Find where the given text appears and provide that cell's center as (x, y) coordinate. 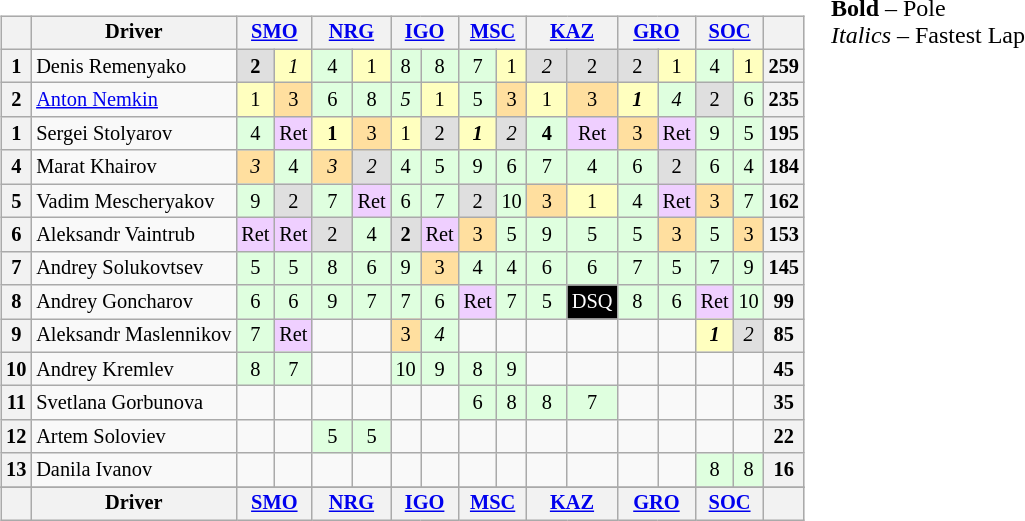
Aleksandr Vaintrub (134, 235)
153 (784, 235)
13 (16, 470)
195 (784, 134)
45 (784, 369)
16 (784, 470)
Andrey Solukovtsev (134, 268)
Marat Khairov (134, 167)
Andrey Kremlev (134, 369)
259 (784, 66)
Andrey Goncharov (134, 302)
99 (784, 302)
184 (784, 167)
DSQ (592, 302)
11 (16, 403)
235 (784, 100)
Aleksandr Maslennikov (134, 336)
Denis Remenyako (134, 66)
Vadim Mescheryakov (134, 201)
12 (16, 437)
162 (784, 201)
22 (784, 437)
Svetlana Gorbunova (134, 403)
Danila Ivanov (134, 470)
Artem Soloviev (134, 437)
Sergei Stolyarov (134, 134)
145 (784, 268)
35 (784, 403)
Anton Nemkin (134, 100)
85 (784, 336)
